Search for the cell housing the specified text and yield its [x, y] center coordinate. 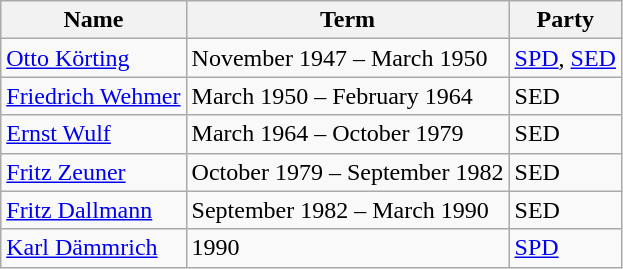
March 1964 – October 1979 [348, 134]
Fritz Dallmann [94, 210]
October 1979 – September 1982 [348, 172]
SPD [565, 248]
Friedrich Wehmer [94, 96]
Name [94, 20]
Party [565, 20]
November 1947 – March 1950 [348, 58]
Ernst Wulf [94, 134]
Term [348, 20]
1990 [348, 248]
Fritz Zeuner [94, 172]
Otto Körting [94, 58]
September 1982 – March 1990 [348, 210]
Karl Dämmrich [94, 248]
March 1950 – February 1964 [348, 96]
SPD, SED [565, 58]
